Determine the [X, Y] coordinate at the center of the cell enclosing the given text.  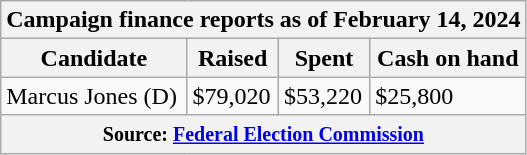
$53,220 [324, 96]
$25,800 [448, 96]
Cash on hand [448, 58]
Raised [232, 58]
Candidate [94, 58]
Spent [324, 58]
Campaign finance reports as of February 14, 2024 [264, 20]
Marcus Jones (D) [94, 96]
$79,020 [232, 96]
Source: Federal Election Commission [264, 134]
